Output the [X, Y] coordinate of the center of the cell containing the given text.  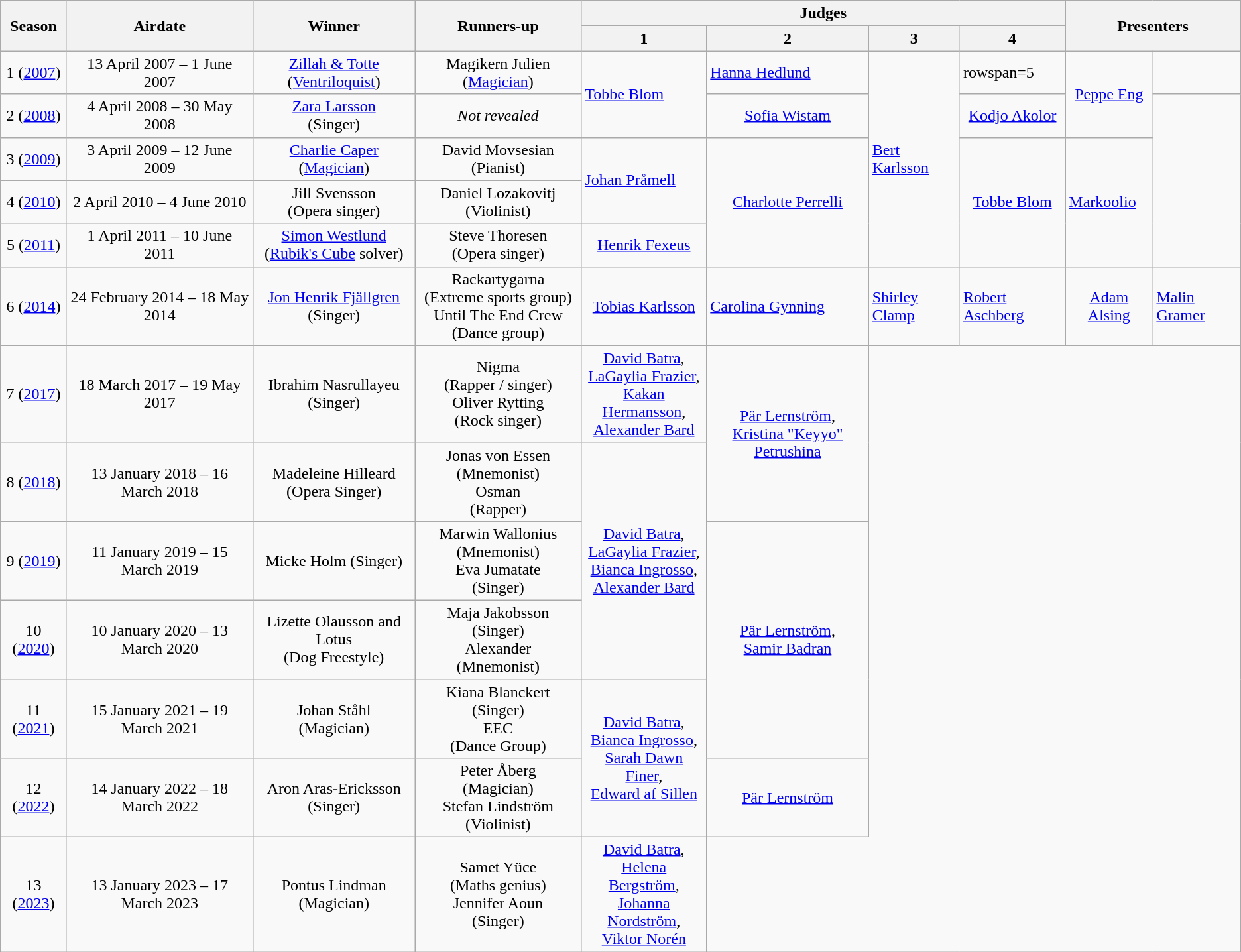
Lizette Olausson and Lotus(Dog Freestyle) [334, 639]
Airdate [159, 26]
2 (2008) [33, 115]
Nigma (Rapper / singer)Oliver Rytting (Rock singer) [499, 394]
Rackartygarna(Extreme sports group)Until The End Crew(Dance group) [499, 306]
4 (2010) [33, 202]
1 (2007) [33, 73]
Shirley Clamp [914, 306]
Robert Aschberg [1012, 306]
14 January 2022 – 18 March 2022 [159, 798]
rowspan=5 [1012, 73]
10 (2020) [33, 639]
Magikern Julien (Magician) [499, 73]
Carolina Gynning [788, 306]
15 January 2021 – 19 March 2021 [159, 719]
David Batra,Bianca Ingrosso, Sarah Dawn Finer, Edward af Sillen [644, 758]
3 [914, 38]
Kodjo Akolor [1012, 115]
3 April 2009 – 12 June 2009 [159, 159]
Simon Westlund (Rubik's Cube solver) [334, 245]
Pär Lernström, Samir Badran [788, 639]
1 [644, 38]
Sofia Wistam [788, 115]
4 [1012, 38]
David Batra,LaGaylia Frazier, Kakan Hermansson, Alexander Bard [644, 394]
Jill Svensson (Opera singer) [334, 202]
Aron Aras-Ericksson(Singer) [334, 798]
Charlie Caper (Magician) [334, 159]
Season [33, 26]
18 March 2017 – 19 May 2017 [159, 394]
12 (2022) [33, 798]
Not revealed [499, 115]
11 (2021) [33, 719]
10 January 2020 – 13 March 2020 [159, 639]
2 [788, 38]
Tobias Karlsson [644, 306]
Hanna Hedlund [788, 73]
8 (2018) [33, 481]
24 February 2014 – 18 May 2014 [159, 306]
13 January 2018 – 16 March 2018 [159, 481]
Presenters [1153, 26]
David Movsesian (Pianist) [499, 159]
Jon Henrik Fjällgren (Singer) [334, 306]
Malin Gramer [1197, 306]
13 January 2023 – 17 March 2023 [159, 895]
Pär Lernström, Kristina "Keyyo" Petrushina [788, 434]
Johan Pråmell [644, 180]
Steve Thoresen (Opera singer) [499, 245]
Adam Alsing [1109, 306]
11 January 2019 – 15 March 2019 [159, 561]
Jonas von Essen(Mnemonist) Osman(Rapper) [499, 481]
2 April 2010 – 4 June 2010 [159, 202]
Bert Karlsson [914, 159]
Samet Yüce(Maths genius)Jennifer Aoun(Singer) [499, 895]
Ibrahim Nasrullayeu (Singer) [334, 394]
Judges [823, 13]
David Batra,Helena Bergström, Johanna Nordström, Viktor Norén [644, 895]
Peppe Eng [1109, 94]
Kiana Blanckert(Singer)EEC(Dance Group) [499, 719]
Zara Larsson (Singer) [334, 115]
1 April 2011 – 10 June 2011 [159, 245]
7 (2017) [33, 394]
Daniel Lozakovitj (Violinist) [499, 202]
13 (2023) [33, 895]
Runners-up [499, 26]
Winner [334, 26]
Johan Ståhl(Magician) [334, 719]
13 April 2007 – 1 June 2007 [159, 73]
5 (2011) [33, 245]
Charlotte Perrelli [788, 202]
9 (2019) [33, 561]
3 (2009) [33, 159]
Pär Lernström [788, 798]
Marwin Wallonius(Mnemonist)Eva Jumatate(Singer) [499, 561]
Madeleine Hilleard (Opera Singer) [334, 481]
Peter Åberg(Magician)Stefan Lindström (Violinist) [499, 798]
David Batra,LaGaylia Frazier, Bianca Ingrosso, Alexander Bard [644, 561]
Henrik Fexeus [644, 245]
Markoolio [1109, 202]
6 (2014) [33, 306]
Micke Holm (Singer) [334, 561]
Maja Jakobsson(Singer)Alexander(Mnemonist) [499, 639]
Pontus Lindman(Magician) [334, 895]
4 April 2008 – 30 May 2008 [159, 115]
Zillah & Totte (Ventriloquist) [334, 73]
